Return (x, y) of the center of cell containing provided text 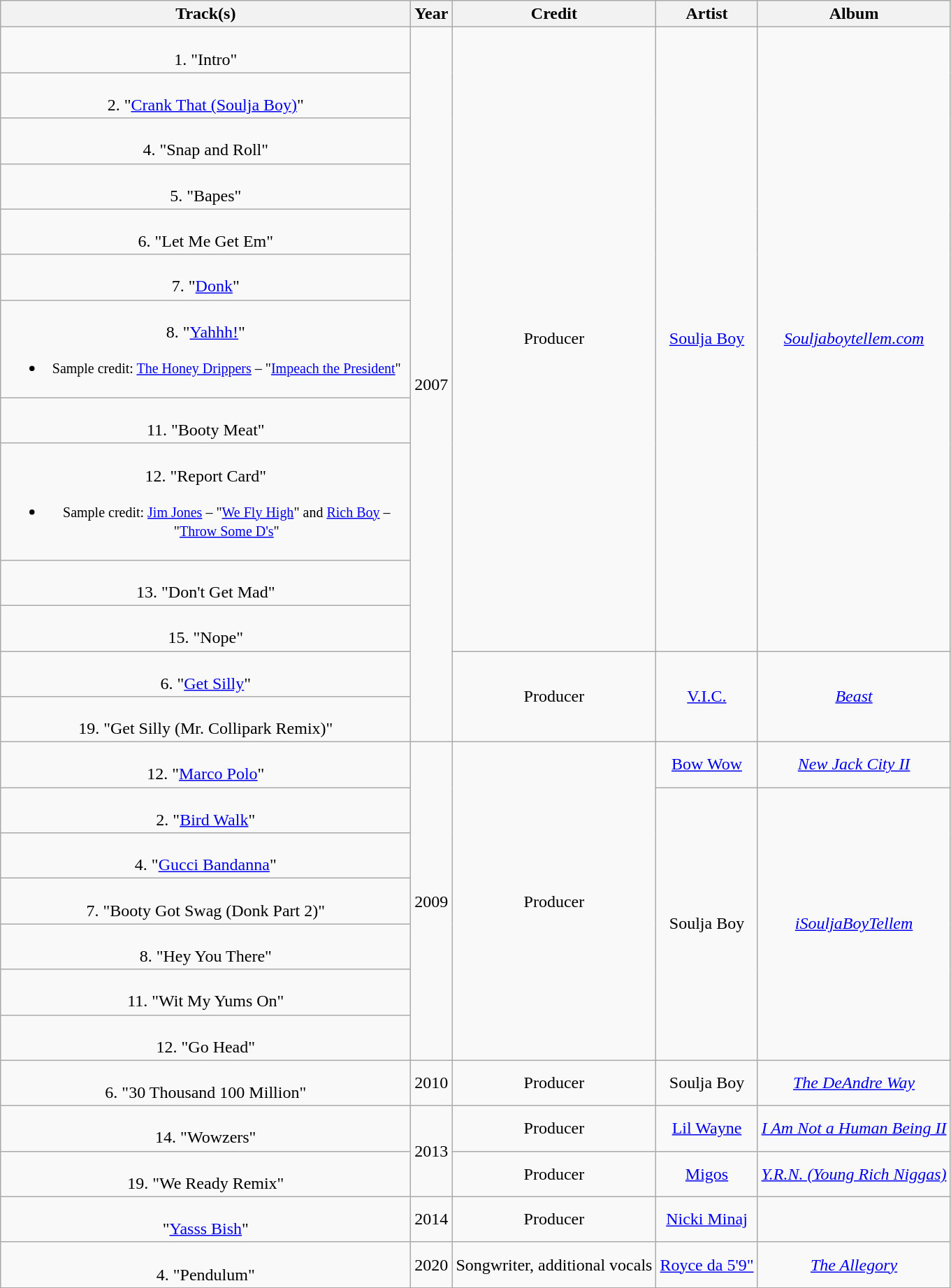
12. "Report Card" Sample credit: Jim Jones – "We Fly High" and Rich Boy – "Throw Some D's" (205, 502)
Year (432, 14)
5. "Bapes" (205, 186)
12. "Marco Polo" (205, 765)
"Yasss Bish" (205, 1219)
8. "Hey You There" (205, 946)
Lil Wayne (707, 1128)
2. "Bird Walk" (205, 811)
11. "Wit My Yums On" (205, 992)
11. "Booty Meat" (205, 421)
2013 (432, 1151)
4. "Gucci Bandanna" (205, 855)
Songwriter, additional vocals (554, 1265)
8. "Yahhh!" Sample credit: The Honey Drippers – "Impeach the President" (205, 349)
19. "Get Silly (Mr. Collipark Remix)" (205, 720)
6. "Let Me Get Em" (205, 232)
Credit (554, 14)
Album (854, 14)
14. "Wowzers" (205, 1128)
Migos (707, 1174)
1. "Intro" (205, 50)
New Jack City II (854, 765)
6. "Get Silly" (205, 674)
The DeAndre Way (854, 1083)
Y.R.N. (Young Rich Niggas) (854, 1174)
15. "Nope" (205, 628)
Track(s) (205, 14)
Souljaboytellem.com (854, 340)
2014 (432, 1219)
2010 (432, 1083)
2020 (432, 1265)
Royce da 5'9" (707, 1265)
2007 (432, 384)
The Allegory (854, 1265)
7. "Booty Got Swag (Donk Part 2)" (205, 902)
Beast (854, 697)
7. "Donk" (205, 277)
12. "Go Head" (205, 1037)
4. "Pendulum" (205, 1265)
2. "Crank That (Soulja Boy)" (205, 95)
6. "30 Thousand 100 Million" (205, 1083)
2009 (432, 902)
19. "We Ready Remix" (205, 1174)
13. "Don't Get Mad" (205, 583)
I Am Not a Human Being II (854, 1128)
Artist (707, 14)
iSouljaBoyTellem (854, 924)
V.I.C. (707, 697)
4. "Snap and Roll" (205, 141)
Nicki Minaj (707, 1219)
Bow Wow (707, 765)
